For the text-containing cell, return its midpoint in [x, y] coordinate format. 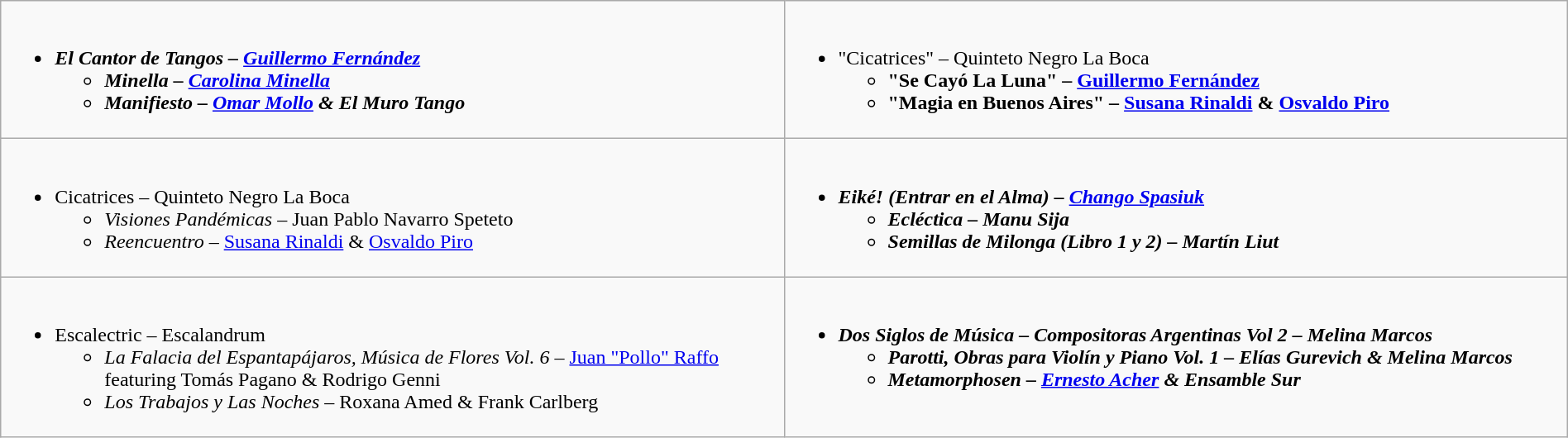
Eiké! (Entrar en el Alma) – Chango SpasiukEcléctica – Manu SijaSemillas de Milonga (Libro 1 y 2) – Martín Liut [1176, 208]
El Cantor de Tangos – Guillermo FernándezMinella – Carolina MinellaManifiesto – Omar Mollo & El Muro Tango [392, 69]
Cicatrices – Quinteto Negro La BocaVisiones Pandémicas – Juan Pablo Navarro SpetetoReencuentro – Susana Rinaldi & Osvaldo Piro [392, 208]
"Cicatrices" – Quinteto Negro La Boca"Se Cayó La Luna" – Guillermo Fernández"Magia en Buenos Aires" – Susana Rinaldi & Osvaldo Piro [1176, 69]
